From the cell containing the given text, extract its center point as (x, y) coordinate. 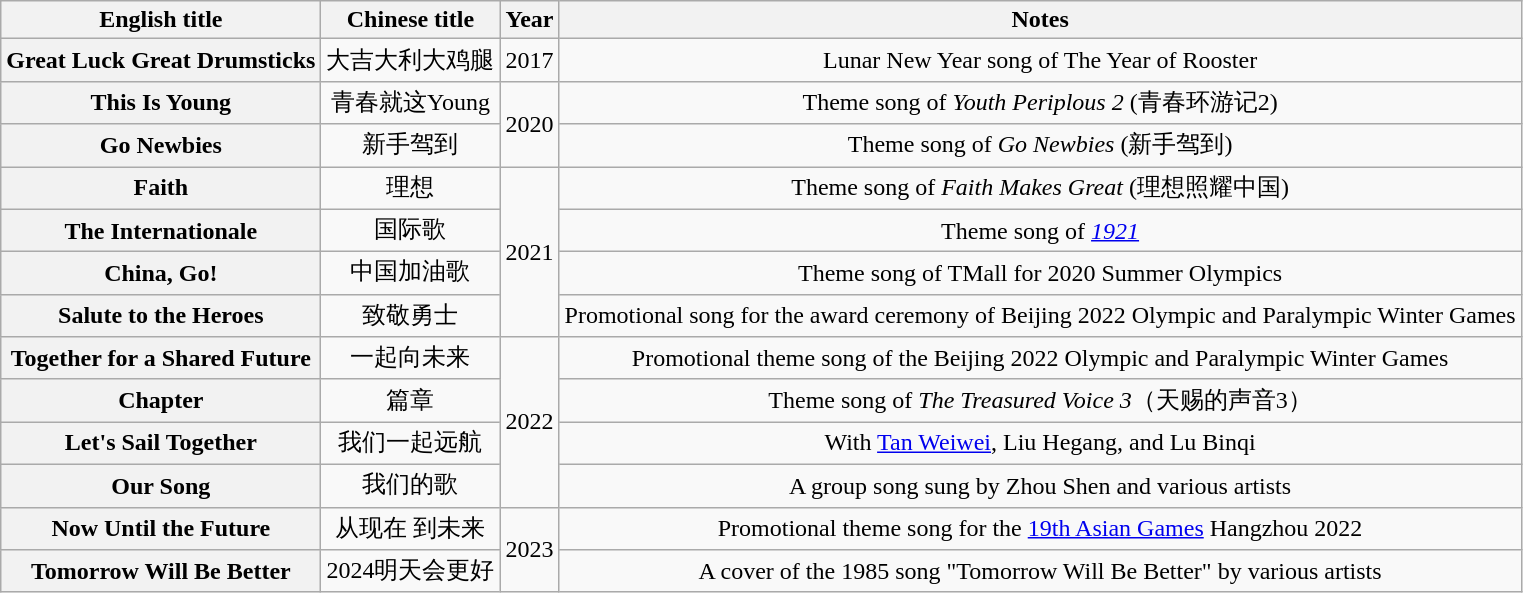
Theme song of Faith Makes Great (理想照耀中国) (1040, 188)
我们的歌 (410, 486)
Now Until the Future (161, 528)
Theme song of Go Newbies (新手驾到) (1040, 146)
Theme song of The Treasured Voice 3（天赐的声音3） (1040, 400)
Year (530, 20)
Chapter (161, 400)
2020 (530, 124)
Chinese title (410, 20)
With Tan Weiwei, Liu Hegang, and Lu Binqi (1040, 444)
大吉大利大鸡腿 (410, 60)
China, Go! (161, 274)
青春就这Young (410, 102)
Notes (1040, 20)
The Internationale (161, 230)
Faith (161, 188)
A cover of the 1985 song "Tomorrow Will Be Better" by various artists (1040, 572)
Theme song of Youth Periplous 2 (青春环游记2) (1040, 102)
Let's Sail Together (161, 444)
Lunar New Year song of The Year of Rooster (1040, 60)
2024明天会更好 (410, 572)
2023 (530, 550)
This Is Young (161, 102)
Go Newbies (161, 146)
从现在 到未来 (410, 528)
Promotional theme song of the Beijing 2022 Olympic and Paralympic Winter Games (1040, 358)
Theme song of 1921 (1040, 230)
新手驾到 (410, 146)
2021 (530, 251)
Theme song of TMall for 2020 Summer Olympics (1040, 274)
理想 (410, 188)
致敬勇士 (410, 316)
一起向未来 (410, 358)
Tomorrow Will Be Better (161, 572)
English title (161, 20)
Great Luck Great Drumsticks (161, 60)
Promotional theme song for the 19th Asian Games Hangzhou 2022 (1040, 528)
中国加油歌 (410, 274)
篇章 (410, 400)
Together for a Shared Future (161, 358)
国际歌 (410, 230)
Promotional song for the award ceremony of Beijing 2022 Olympic and Paralympic Winter Games (1040, 316)
2017 (530, 60)
2022 (530, 422)
我们一起远航 (410, 444)
Salute to the Heroes (161, 316)
Our Song (161, 486)
A group song sung by Zhou Shen and various artists (1040, 486)
